Scan for the cell matching the given text and deliver its (X, Y) coordinate at center. 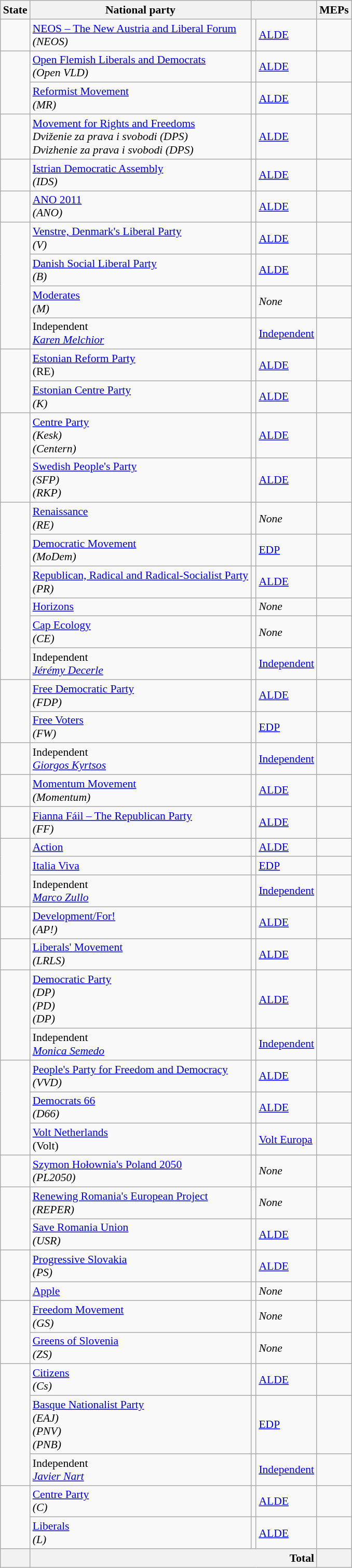
Republican, Radical and Radical-Socialist Party (PR) (141, 582)
IndependentMarco Zullo (141, 891)
National party (141, 10)
Citizens (Cs) (141, 1380)
Basque Nationalist Party (EAJ) (PNV) (PNB) (141, 1425)
Centre Party (C) (141, 1501)
Estonian Reform Party (RE) (141, 365)
Save Romania Union (USR) (141, 1234)
People's Party for Freedom and Democracy (VVD) (141, 1076)
IndependentJérémy Decerle (141, 664)
Moderates (M) (141, 302)
Venstre, Denmark's Liberal Party (V) (141, 239)
MEPs (334, 10)
Swedish People's Party (SFP) (RKP) (141, 480)
ANO 2011 (ANO) (141, 206)
Volt Europa (287, 1139)
Democrats 66 (D66) (141, 1108)
Renewing Romania's European Project (REPER) (141, 1202)
Liberals (L) (141, 1533)
Free Democratic Party (FDP) (141, 695)
Open Flemish Liberals and Democrats (Open VLD) (141, 66)
Freedom Movement (GS) (141, 1316)
Free Voters (FW) (141, 727)
NEOS – The New Austria and Liberal Forum (NEOS) (141, 35)
Centre Party (Kesk) (Centern) (141, 436)
Estonian Centre Party (K) (141, 397)
Cap Ecology (CE) (141, 632)
Momentum Movement (Momentum) (141, 790)
Development/For! (AP!) (141, 922)
Renaissance (RE) (141, 519)
Volt Netherlands (Volt) (141, 1139)
IndependentGiorgos Kyrtsos (141, 759)
Progressive Slovakia (PS) (141, 1267)
Danish Social Liberal Party (B) (141, 270)
Fianna Fáil – The Republican Party (FF) (141, 823)
Action (141, 848)
Szymon Hołownia's Poland 2050 (PL2050) (141, 1171)
Italia Viva (141, 866)
Istrian Democratic Assembly (IDS) (141, 175)
State (16, 10)
Democratic Party (DP) (PD) (DP) (141, 1000)
Movement for Rights and FreedomsDviženie za prava i svobodi (DPS)Dvizhenie za prava i svobodi (DPS) (141, 137)
Liberals' Movement (LRLS) (141, 954)
Total (173, 1558)
IndependentJavier Nart (141, 1470)
Reformist Movement (MR) (141, 99)
Democratic Movement (MoDem) (141, 550)
IndependentMonica Semedo (141, 1045)
IndependentKaren Melchior (141, 333)
Horizons (141, 607)
Apple (141, 1292)
Greens of Slovenia (ZS) (141, 1348)
